Provide the [x, y] coordinate of the cell's center where the given text is located.  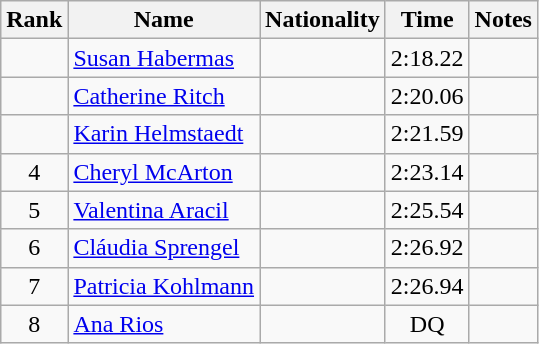
7 [34, 286]
Patricia Kohlmann [164, 286]
Ana Rios [164, 324]
Cheryl McArton [164, 172]
DQ [427, 324]
5 [34, 210]
2:25.54 [427, 210]
Name [164, 20]
2:20.06 [427, 96]
2:18.22 [427, 58]
Catherine Ritch [164, 96]
Notes [503, 20]
Susan Habermas [164, 58]
2:26.92 [427, 248]
Karin Helmstaedt [164, 134]
4 [34, 172]
6 [34, 248]
Valentina Aracil [164, 210]
2:23.14 [427, 172]
8 [34, 324]
Time [427, 20]
Nationality [323, 20]
Cláudia Sprengel [164, 248]
Rank [34, 20]
2:21.59 [427, 134]
2:26.94 [427, 286]
